Identify which cell holds the provided text, then report its [x, y] central coordinate. 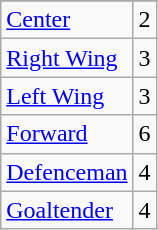
Forward [67, 134]
Center [67, 20]
Left Wing [67, 96]
Goaltender [67, 210]
Defenceman [67, 172]
6 [144, 134]
Right Wing [67, 58]
2 [144, 20]
